Find where the given text appears and provide that cell's center as (X, Y) coordinate. 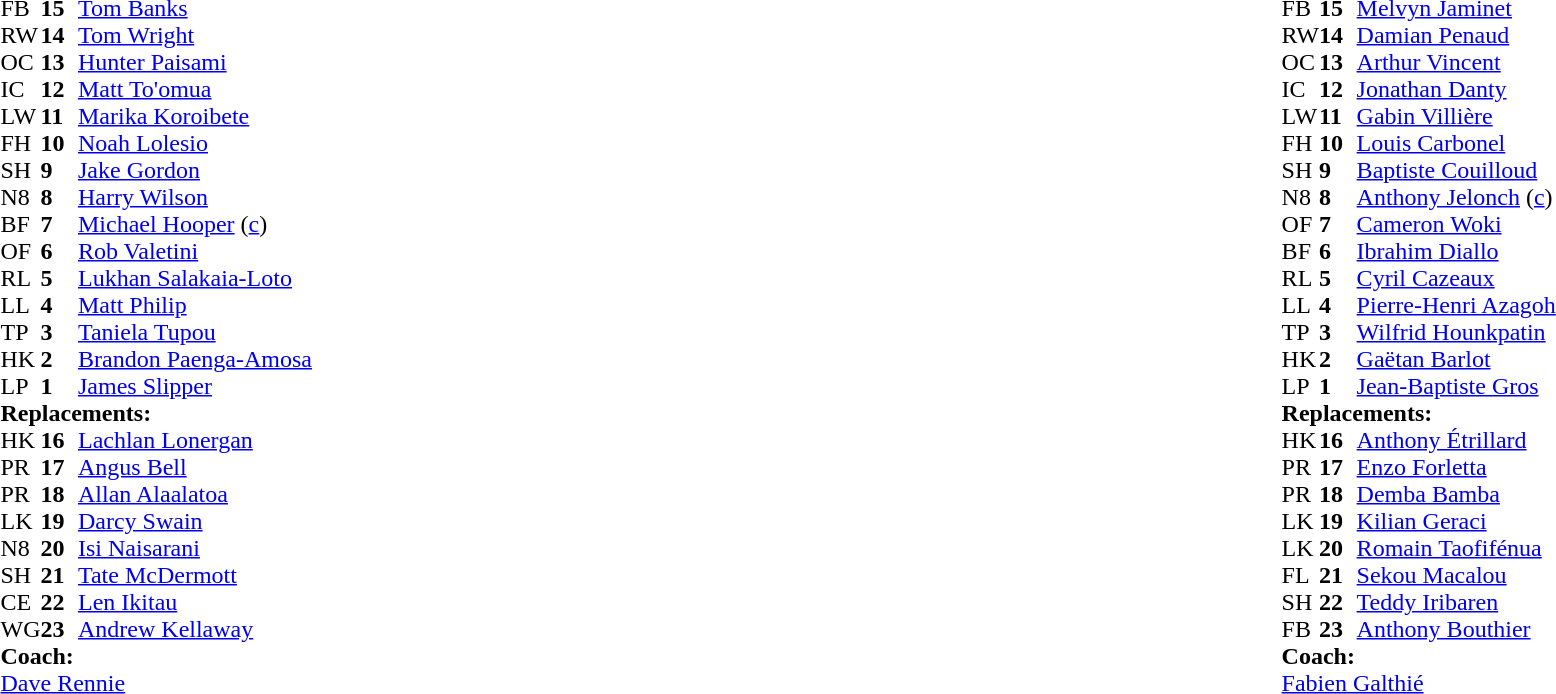
Anthony Bouthier (1456, 630)
Arthur Vincent (1456, 62)
Marika Koroibete (195, 116)
Hunter Paisami (195, 62)
CE (20, 602)
Darcy Swain (195, 522)
Anthony Étrillard (1456, 440)
Tate McDermott (195, 576)
Sekou Macalou (1456, 576)
Gaëtan Barlot (1456, 360)
Romain Taofifénua (1456, 548)
Jonathan Danty (1456, 90)
Demba Bamba (1456, 494)
WG (20, 630)
Teddy Iribaren (1456, 602)
Damian Penaud (1456, 36)
James Slipper (195, 386)
Harry Wilson (195, 198)
Tom Wright (195, 36)
Baptiste Couilloud (1456, 170)
Matt Philip (195, 306)
Brandon Paenga-Amosa (195, 360)
Len Ikitau (195, 602)
FL (1301, 576)
Andrew Kellaway (195, 630)
Isi Naisarani (195, 548)
Jean-Baptiste Gros (1456, 386)
Cyril Cazeaux (1456, 278)
Anthony Jelonch (c) (1456, 198)
Lukhan Salakaia-Loto (195, 278)
Noah Lolesio (195, 144)
Louis Carbonel (1456, 144)
Taniela Tupou (195, 332)
Gabin Villière (1456, 116)
Lachlan Lonergan (195, 440)
Michael Hooper (c) (195, 224)
Enzo Forletta (1456, 468)
Pierre-Henri Azagoh (1456, 306)
Kilian Geraci (1456, 522)
FB (1301, 630)
Rob Valetini (195, 252)
Allan Alaalatoa (195, 494)
Angus Bell (195, 468)
Jake Gordon (195, 170)
Ibrahim Diallo (1456, 252)
Cameron Woki (1456, 224)
Matt To'omua (195, 90)
Wilfrid Hounkpatin (1456, 332)
